Output the [x, y] coordinate of the center of the cell containing the given text.  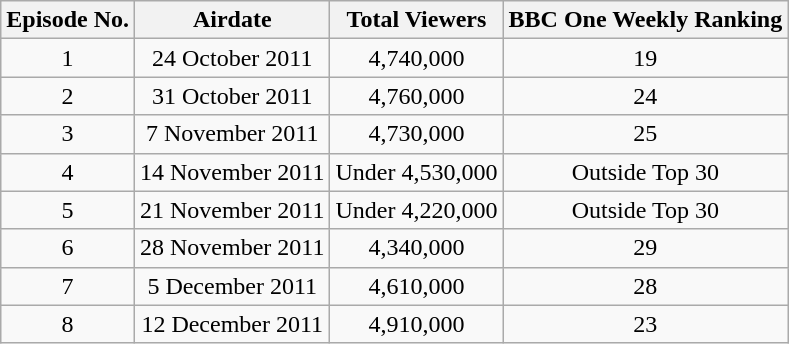
BBC One Weekly Ranking [646, 20]
Total Viewers [416, 20]
7 [68, 286]
Under 4,220,000 [416, 210]
4,910,000 [416, 324]
31 October 2011 [232, 96]
8 [68, 324]
5 December 2011 [232, 286]
6 [68, 248]
14 November 2011 [232, 172]
28 November 2011 [232, 248]
Episode No. [68, 20]
4,610,000 [416, 286]
3 [68, 134]
5 [68, 210]
4,730,000 [416, 134]
19 [646, 58]
24 October 2011 [232, 58]
4,760,000 [416, 96]
21 November 2011 [232, 210]
2 [68, 96]
4,740,000 [416, 58]
Under 4,530,000 [416, 172]
24 [646, 96]
Airdate [232, 20]
29 [646, 248]
4,340,000 [416, 248]
23 [646, 324]
12 December 2011 [232, 324]
4 [68, 172]
1 [68, 58]
7 November 2011 [232, 134]
25 [646, 134]
28 [646, 286]
